Pinpoint the cell where the given text exists, returning its (X, Y) midpoint coordinate. 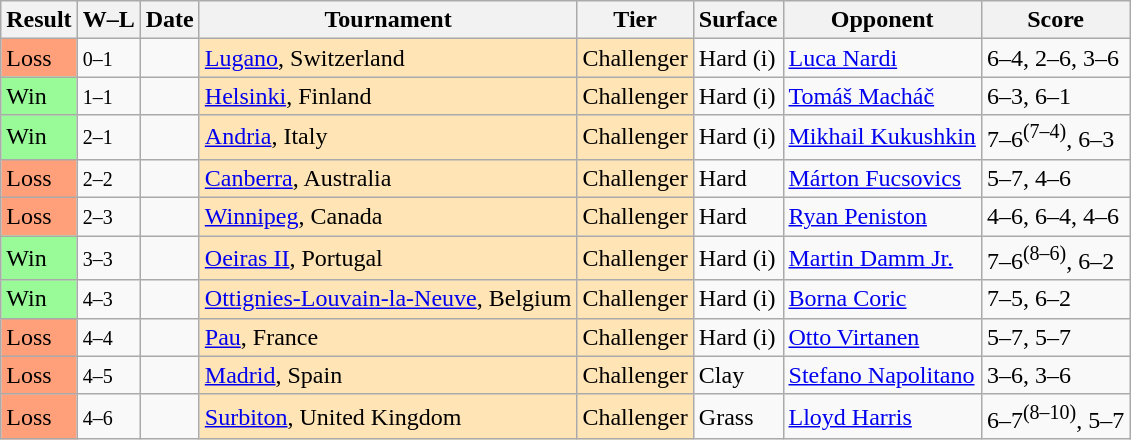
Grass (738, 416)
4–5 (108, 375)
4–6, 6–4, 4–6 (1055, 217)
4–6 (108, 416)
W–L (108, 20)
2–1 (108, 138)
6–3, 6–1 (1055, 96)
Score (1055, 20)
Surface (738, 20)
3–3 (108, 258)
5–7, 5–7 (1055, 337)
Opponent (882, 20)
Helsinki, Finland (388, 96)
1–1 (108, 96)
3–6, 3–6 (1055, 375)
Oeiras II, Portugal (388, 258)
Mikhail Kukushkin (882, 138)
0–1 (108, 58)
Otto Virtanen (882, 337)
Tournament (388, 20)
Tier (635, 20)
Result (39, 20)
Stefano Napolitano (882, 375)
7–6(7–4), 6–3 (1055, 138)
Pau, France (388, 337)
Lugano, Switzerland (388, 58)
Ryan Peniston (882, 217)
2–2 (108, 178)
Canberra, Australia (388, 178)
Tomáš Macháč (882, 96)
Luca Nardi (882, 58)
Márton Fucsovics (882, 178)
7–6(8–6), 6–2 (1055, 258)
Clay (738, 375)
Date (170, 20)
Surbiton, United Kingdom (388, 416)
4–3 (108, 299)
5–7, 4–6 (1055, 178)
7–5, 6–2 (1055, 299)
2–3 (108, 217)
Martin Damm Jr. (882, 258)
6–4, 2–6, 3–6 (1055, 58)
6–7(8–10), 5–7 (1055, 416)
Lloyd Harris (882, 416)
Madrid, Spain (388, 375)
Winnipeg, Canada (388, 217)
Borna Coric (882, 299)
4–4 (108, 337)
Ottignies-Louvain-la-Neuve, Belgium (388, 299)
Andria, Italy (388, 138)
